For the text-containing cell, return its midpoint in [X, Y] coordinate format. 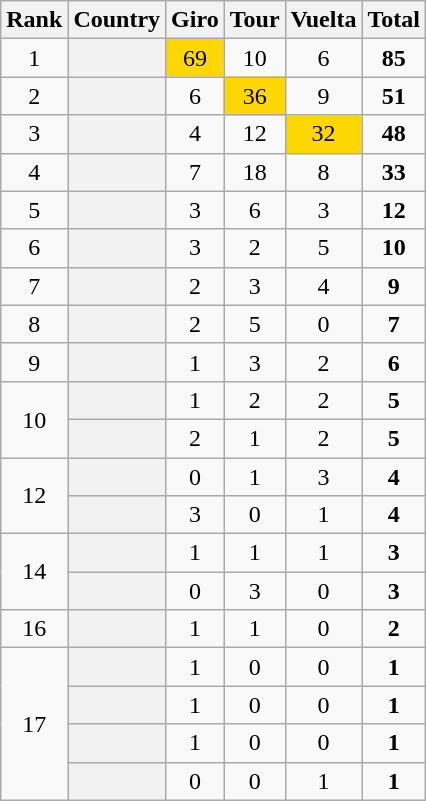
Vuelta [324, 20]
18 [254, 172]
48 [394, 134]
Rank [34, 20]
51 [394, 96]
Giro [196, 20]
36 [254, 96]
14 [34, 572]
32 [324, 134]
Tour [254, 20]
85 [394, 58]
33 [394, 172]
Total [394, 20]
16 [34, 629]
Country [117, 20]
69 [196, 58]
17 [34, 724]
